Search for the cell housing the specified text and yield its (x, y) center coordinate. 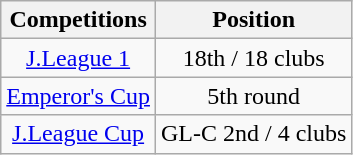
5th round (253, 96)
Position (253, 20)
Competitions (78, 20)
18th / 18 clubs (253, 58)
GL-C 2nd / 4 clubs (253, 134)
J.League Cup (78, 134)
Emperor's Cup (78, 96)
J.League 1 (78, 58)
